Find where the given text appears and provide that cell's center as [x, y] coordinate. 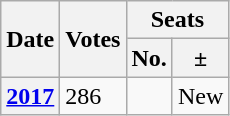
Date [30, 39]
± [200, 58]
New [200, 96]
Seats [178, 20]
No. [149, 58]
2017 [30, 96]
Votes [93, 39]
286 [93, 96]
